Return (X, Y) of the center of cell containing provided text 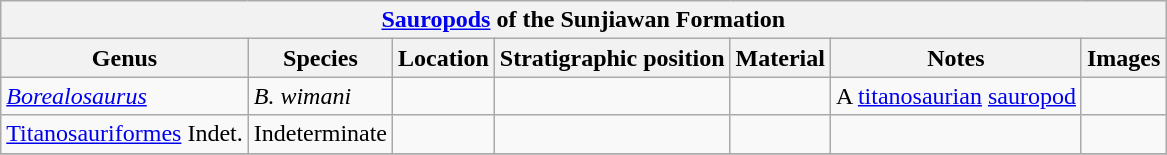
B. wimani (320, 96)
Stratigraphic position (612, 58)
A titanosaurian sauropod (956, 96)
Location (444, 58)
Sauropods of the Sunjiawan Formation (584, 20)
Borealosaurus (124, 96)
Species (320, 58)
Indeterminate (320, 134)
Images (1123, 58)
Material (780, 58)
Titanosauriformes Indet. (124, 134)
Notes (956, 58)
Genus (124, 58)
